Identify which cell holds the provided text, then report its [x, y] central coordinate. 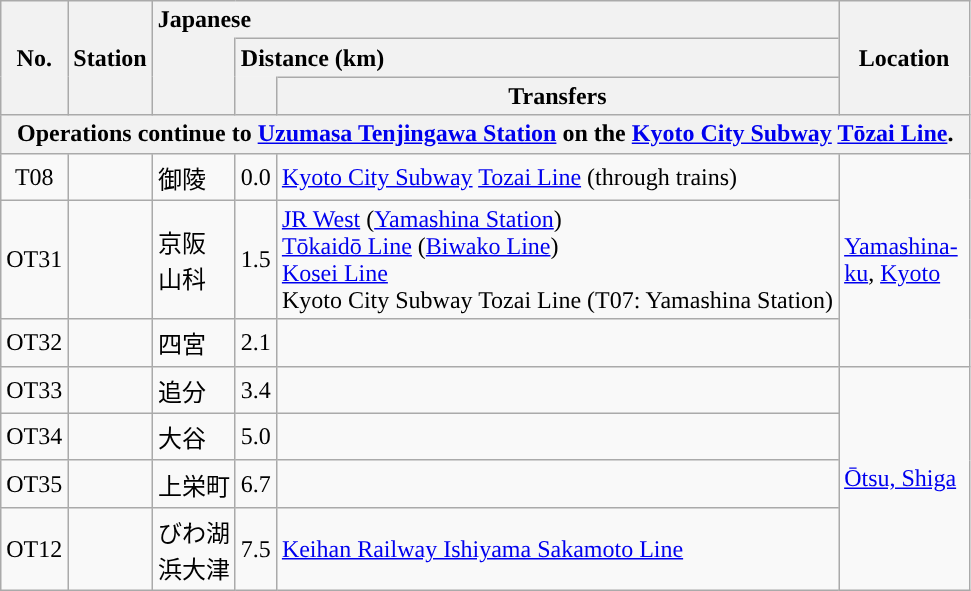
OT33 [34, 390]
Location [904, 58]
0.0 [256, 176]
京阪山科 [194, 260]
Operations continue to Uzumasa Tenjingawa Station on the Kyoto City Subway Tōzai Line. [486, 134]
Transfers [557, 96]
Kyoto City Subway Tozai Line (through trains) [557, 176]
上栄町 [194, 484]
Distance (km) [536, 58]
No. [34, 58]
1.5 [256, 260]
Station [110, 58]
追分 [194, 390]
びわ湖浜大津 [194, 548]
OT35 [34, 484]
Keihan Railway Ishiyama Sakamoto Line [557, 548]
OT12 [34, 548]
Ōtsu, Shiga [904, 478]
JR West (Yamashina Station) Tōkaidō Line (Biwako Line) Kosei Line Kyoto City Subway Tozai Line (T07: Yamashina Station) [557, 260]
Yamashina-ku, Kyoto [904, 260]
OT32 [34, 342]
T08 [34, 176]
OT34 [34, 436]
大谷 [194, 436]
5.0 [256, 436]
7.5 [256, 548]
Japanese [495, 20]
2.1 [256, 342]
御陵 [194, 176]
6.7 [256, 484]
3.4 [256, 390]
OT31 [34, 260]
四宮 [194, 342]
